Detect which cell encompasses the target text, then output its (X, Y) center coordinate. 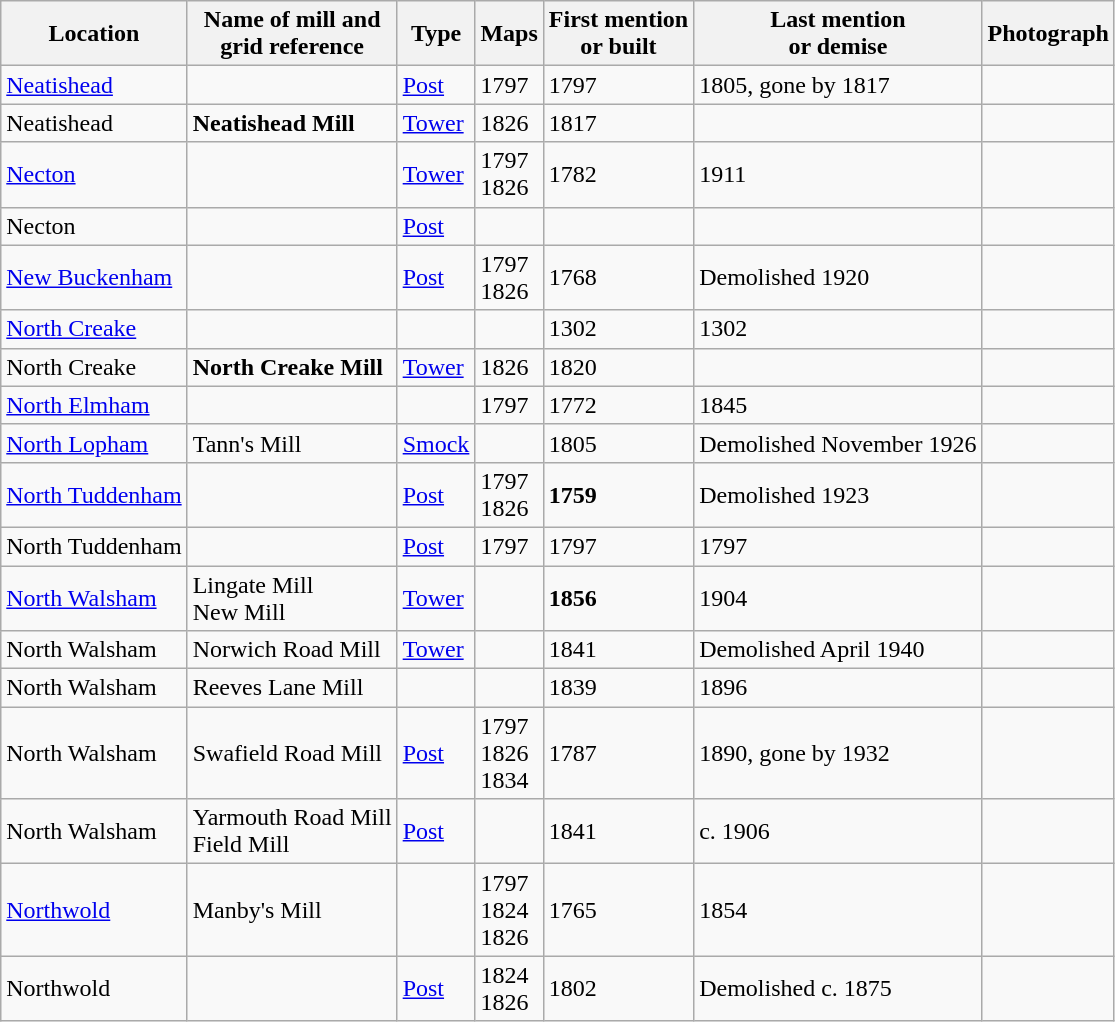
Demolished c. 1875 (838, 988)
Type (436, 34)
North Lopham (94, 443)
Tann's Mill (292, 443)
1820 (618, 367)
Yarmouth Road MillField Mill (292, 832)
1805 (618, 443)
179718241826 (509, 910)
New Buckenham (94, 278)
Norwich Road Mill (292, 650)
1911 (838, 174)
18241826 (509, 988)
1802 (618, 988)
1817 (618, 123)
1854 (838, 910)
1782 (618, 174)
Demolished 1923 (838, 494)
1845 (838, 405)
179718261834 (509, 753)
Smock (436, 443)
Manby's Mill (292, 910)
1890, gone by 1932 (838, 753)
North Elmham (94, 405)
Demolished November 1926 (838, 443)
Demolished 1920 (838, 278)
Name of mill andgrid reference (292, 34)
First mentionor built (618, 34)
Demolished April 1940 (838, 650)
1772 (618, 405)
Lingate MillNew Mill (292, 598)
Neatishead Mill (292, 123)
1904 (838, 598)
1839 (618, 688)
1856 (618, 598)
1759 (618, 494)
Reeves Lane Mill (292, 688)
1787 (618, 753)
1765 (618, 910)
Maps (509, 34)
1805, gone by 1817 (838, 85)
1896 (838, 688)
Photograph (1048, 34)
c. 1906 (838, 832)
Swafield Road Mill (292, 753)
Last mention or demise (838, 34)
1768 (618, 278)
Location (94, 34)
North Creake Mill (292, 367)
